Identify which cell holds the provided text, then report its (x, y) central coordinate. 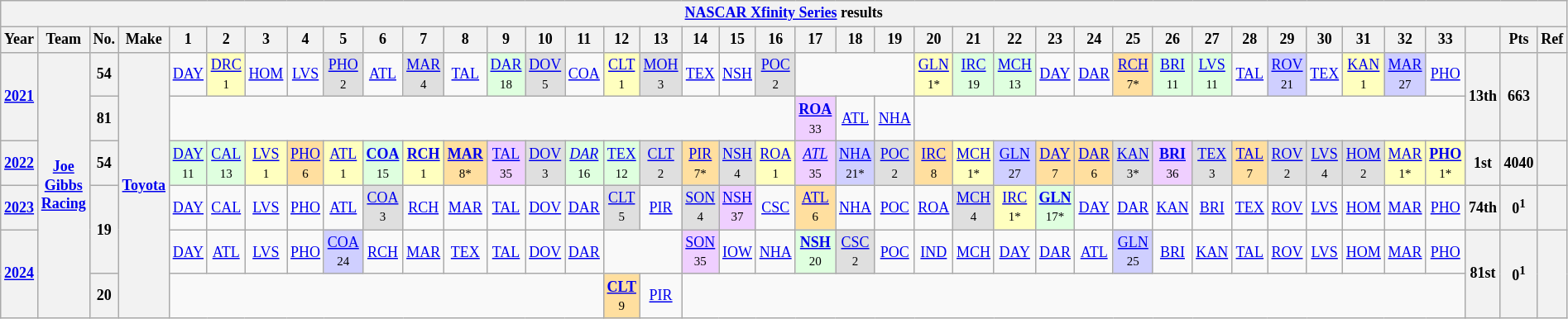
ATL35 (816, 163)
IRC1* (1014, 207)
2022 (20, 163)
30 (1325, 40)
LVS4 (1325, 163)
Make (144, 40)
16 (775, 40)
8 (465, 40)
CLT5 (621, 207)
TAL7 (1249, 163)
3 (266, 40)
1 (188, 40)
ROV2 (1287, 163)
10 (545, 40)
32 (1405, 40)
2024 (20, 274)
7 (424, 40)
NASCAR Xfinity Series results (784, 13)
Toyota (144, 185)
CLT2 (660, 163)
663 (1519, 96)
GLN17* (1055, 207)
12 (621, 40)
NSH (738, 74)
MCH13 (1014, 74)
MAR27 (1405, 74)
CAL (226, 207)
KAN3* (1133, 163)
DAY11 (188, 163)
ATL6 (816, 207)
NSH4 (738, 163)
PHO2 (343, 74)
Pts (1519, 40)
GLN27 (1014, 163)
NSH37 (738, 207)
BRI36 (1172, 163)
4040 (1519, 163)
2023 (20, 207)
CAL13 (226, 163)
HOM2 (1364, 163)
COA15 (382, 163)
23 (1055, 40)
COA (584, 74)
26 (1172, 40)
MAR4 (424, 74)
COA3 (382, 207)
MAR8* (465, 163)
14 (700, 40)
15 (738, 40)
ATL1 (343, 163)
IND (933, 252)
MCH1* (974, 163)
13th (1483, 96)
DAR16 (584, 163)
IRC8 (933, 163)
CLT1 (621, 74)
SON4 (700, 207)
GLN1* (933, 74)
TEX3 (1212, 163)
DAR6 (1094, 163)
21 (974, 40)
1st (1483, 163)
CSC2 (856, 252)
22 (1014, 40)
GLN25 (1133, 252)
IOW (738, 252)
MOH3 (660, 74)
Joe Gibbs Racing (63, 185)
2 (226, 40)
81 (104, 119)
Ref (1552, 40)
2021 (20, 96)
27 (1212, 40)
17 (816, 40)
MAR1* (1405, 163)
CSC (775, 207)
NSH20 (816, 252)
KAN1 (1364, 74)
Team (63, 40)
TAL35 (506, 163)
DRC1 (226, 74)
DOV5 (545, 74)
MCH (974, 252)
81st (1483, 274)
LVS11 (1212, 74)
ROA1 (775, 163)
5 (343, 40)
DAR18 (506, 74)
COA24 (343, 252)
CLT9 (621, 296)
ROV21 (1287, 74)
MCH4 (974, 207)
DAY7 (1055, 163)
29 (1287, 40)
31 (1364, 40)
6 (382, 40)
18 (856, 40)
ROA33 (816, 119)
33 (1446, 40)
PHO1* (1446, 163)
BRI11 (1172, 74)
PHO6 (306, 163)
4 (306, 40)
RCH7* (1133, 74)
SON35 (700, 252)
RCH1 (424, 163)
ROA (933, 207)
DOV3 (545, 163)
25 (1133, 40)
24 (1094, 40)
13 (660, 40)
9 (506, 40)
NHA21* (856, 163)
Year (20, 40)
IRC19 (974, 74)
No. (104, 40)
LVS1 (266, 163)
74th (1483, 207)
TEX12 (621, 163)
11 (584, 40)
PIR7* (700, 163)
28 (1249, 40)
